Extract the [X, Y] coordinate from the center of the cell holding the provided text.  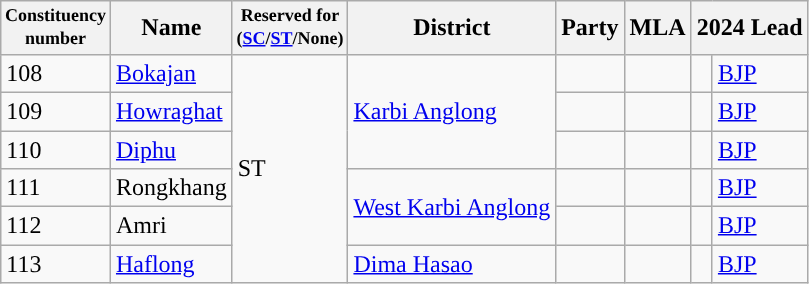
District [452, 28]
109 [56, 111]
Rongkhang [171, 188]
112 [56, 226]
113 [56, 264]
Karbi Anglong [452, 111]
Dima Hasao [452, 264]
Reserved for(SC/ST/None) [290, 28]
Haflong [171, 264]
MLA [658, 28]
110 [56, 150]
111 [56, 188]
ST [290, 168]
Amri [171, 226]
Howraghat [171, 111]
Name [171, 28]
Constituencynumber [56, 28]
Bokajan [171, 73]
108 [56, 73]
Diphu [171, 150]
2024 Lead [750, 28]
West Karbi Anglong [452, 207]
Party [590, 28]
